Return the (X, Y) coordinate for the center point of the cell that contains the specified text.  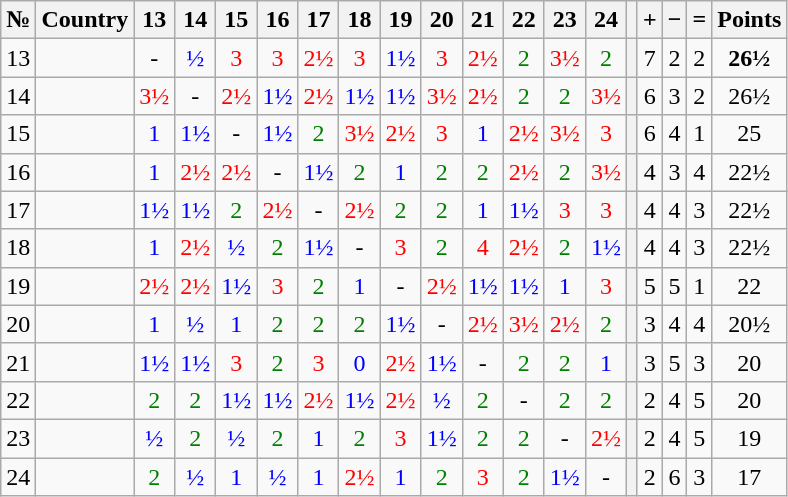
7 (650, 58)
− (674, 20)
+ (650, 20)
Country (85, 20)
20½ (750, 324)
Points (750, 20)
= (700, 20)
№ (18, 20)
25 (750, 134)
0 (360, 362)
